Locate the cell with the specified text and output its [X, Y] center coordinate. 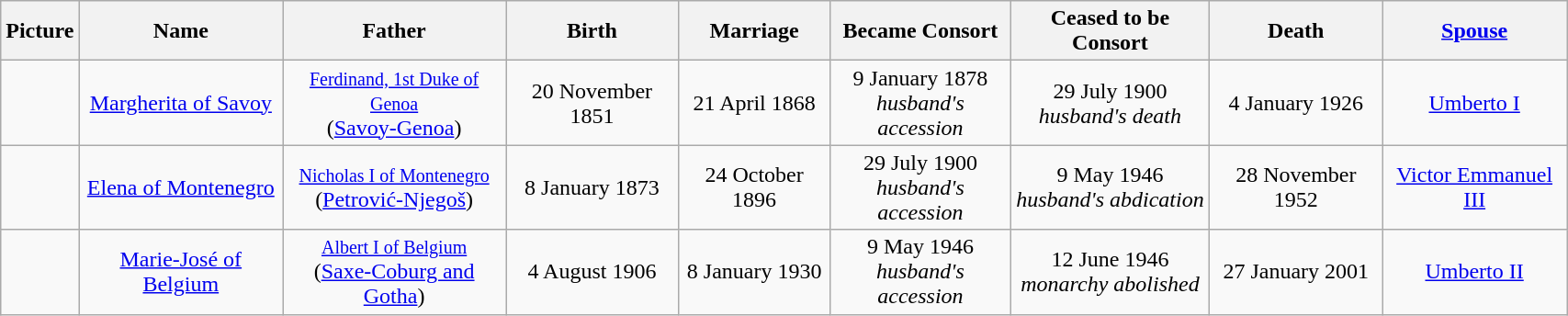
Umberto II [1475, 272]
Marriage [754, 31]
Albert I of Belgium (Saxe-Coburg and Gotha) [395, 272]
Margherita of Savoy [181, 103]
Nicholas I of Montenegro (Petrović-Njegoš) [395, 187]
Picture [40, 31]
8 January 1930 [754, 272]
Elena of Montenegro [181, 187]
Name [181, 31]
27 January 2001 [1296, 272]
12 June 1946monarchy abolished [1110, 272]
21 April 1868 [754, 103]
24 October 1896 [754, 187]
Became Consort [920, 31]
Spouse [1475, 31]
9 May 1946husband's abdication [1110, 187]
29 July 1900husband's accession [920, 187]
Ceased to be Consort [1110, 31]
4 January 1926 [1296, 103]
29 July 1900husband's death [1110, 103]
8 January 1873 [592, 187]
20 November 1851 [592, 103]
Death [1296, 31]
Father [395, 31]
9 May 1946husband's accession [920, 272]
Birth [592, 31]
Ferdinand, 1st Duke of Genoa (Savoy-Genoa) [395, 103]
28 November 1952 [1296, 187]
Victor Emmanuel III [1475, 187]
9 January 1878husband's accession [920, 103]
Marie-José of Belgium [181, 272]
4 August 1906 [592, 272]
Umberto I [1475, 103]
